Pinpoint the cell where the given text exists, returning its (X, Y) midpoint coordinate. 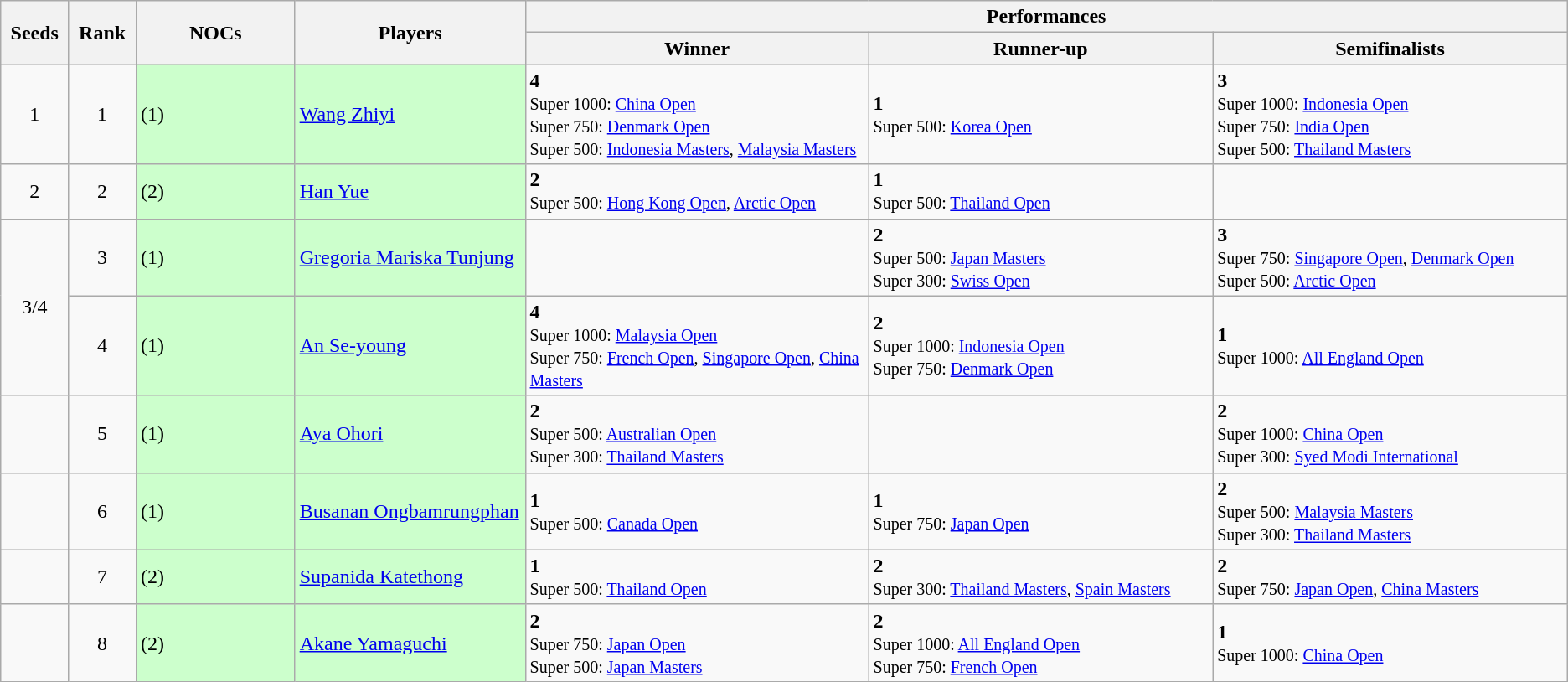
2Super 500: Hong Kong Open, Arctic Open (697, 191)
Gregoria Mariska Tunjung (410, 257)
Semifinalists (1390, 49)
NOCs (215, 33)
2Super 500: Australian OpenSuper 300: Thailand Masters (697, 434)
6 (102, 511)
Akane Yamaguchi (410, 643)
Players (410, 33)
4Super 1000: Malaysia OpenSuper 750: French Open, Singapore Open, China Masters (697, 345)
1Super 1000: All England Open (1390, 345)
7 (102, 576)
1Super 1000: China Open (1390, 643)
2Super 1000: Indonesia OpenSuper 750: Denmark Open (1040, 345)
Winner (697, 49)
2Super 300: Thailand Masters, Spain Masters (1040, 576)
Supanida Katethong (410, 576)
Rank (102, 33)
2Super 750: Japan Open, China Masters (1390, 576)
3Super 750: Singapore Open, Denmark OpenSuper 500: Arctic Open (1390, 257)
Runner-up (1040, 49)
3Super 1000: Indonesia OpenSuper 750: India OpenSuper 500: Thailand Masters (1390, 114)
2Super 500: Malaysia MastersSuper 300: Thailand Masters (1390, 511)
5 (102, 434)
2Super 1000: China OpenSuper 300: Syed Modi International (1390, 434)
Han Yue (410, 191)
2Super 500: Japan MastersSuper 300: Swiss Open (1040, 257)
1Super 500: Canada Open (697, 511)
3 (102, 257)
Seeds (35, 33)
2Super 1000: All England OpenSuper 750: French Open (1040, 643)
2Super 750: Japan OpenSuper 500: Japan Masters (697, 643)
An Se-young (410, 345)
Performances (1046, 17)
1Super 750: Japan Open (1040, 511)
3/4 (35, 307)
8 (102, 643)
Wang Zhiyi (410, 114)
1Super 500: Korea Open (1040, 114)
Aya Ohori (410, 434)
4Super 1000: China OpenSuper 750: Denmark OpenSuper 500: Indonesia Masters, Malaysia Masters (697, 114)
Busanan Ongbamrungphan (410, 511)
4 (102, 345)
